Pinpoint the cell where the given text exists, returning its (X, Y) midpoint coordinate. 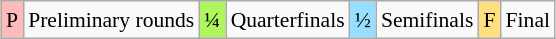
Preliminary rounds (111, 20)
Semifinals (427, 20)
Final (528, 20)
½ (363, 20)
F (489, 20)
Quarterfinals (288, 20)
¼ (212, 20)
P (12, 20)
